Detect which cell encompasses the target text, then output its (X, Y) center coordinate. 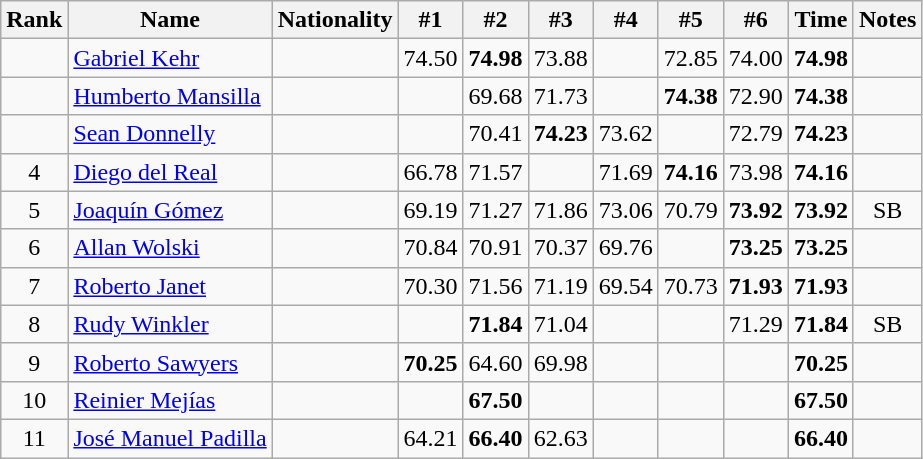
74.00 (756, 58)
69.98 (560, 362)
62.63 (560, 438)
Diego del Real (170, 172)
70.37 (560, 248)
11 (34, 438)
69.54 (626, 286)
69.76 (626, 248)
70.41 (496, 134)
#5 (690, 20)
Rank (34, 20)
70.91 (496, 248)
72.79 (756, 134)
71.57 (496, 172)
70.73 (690, 286)
73.88 (560, 58)
Rudy Winkler (170, 324)
71.73 (560, 96)
6 (34, 248)
73.62 (626, 134)
5 (34, 210)
José Manuel Padilla (170, 438)
71.56 (496, 286)
#1 (430, 20)
#2 (496, 20)
71.04 (560, 324)
Sean Donnelly (170, 134)
Roberto Sawyers (170, 362)
Allan Wolski (170, 248)
4 (34, 172)
Name (170, 20)
#6 (756, 20)
69.68 (496, 96)
Nationality (335, 20)
73.06 (626, 210)
74.50 (430, 58)
Roberto Janet (170, 286)
71.86 (560, 210)
72.90 (756, 96)
71.69 (626, 172)
64.60 (496, 362)
71.27 (496, 210)
73.98 (756, 172)
70.79 (690, 210)
Reinier Mejías (170, 400)
72.85 (690, 58)
Joaquín Gómez (170, 210)
8 (34, 324)
71.29 (756, 324)
71.19 (560, 286)
66.78 (430, 172)
7 (34, 286)
Time (820, 20)
Gabriel Kehr (170, 58)
69.19 (430, 210)
70.84 (430, 248)
#4 (626, 20)
Notes (887, 20)
Humberto Mansilla (170, 96)
#3 (560, 20)
10 (34, 400)
64.21 (430, 438)
9 (34, 362)
70.30 (430, 286)
